Detect which cell encompasses the target text, then output its [x, y] center coordinate. 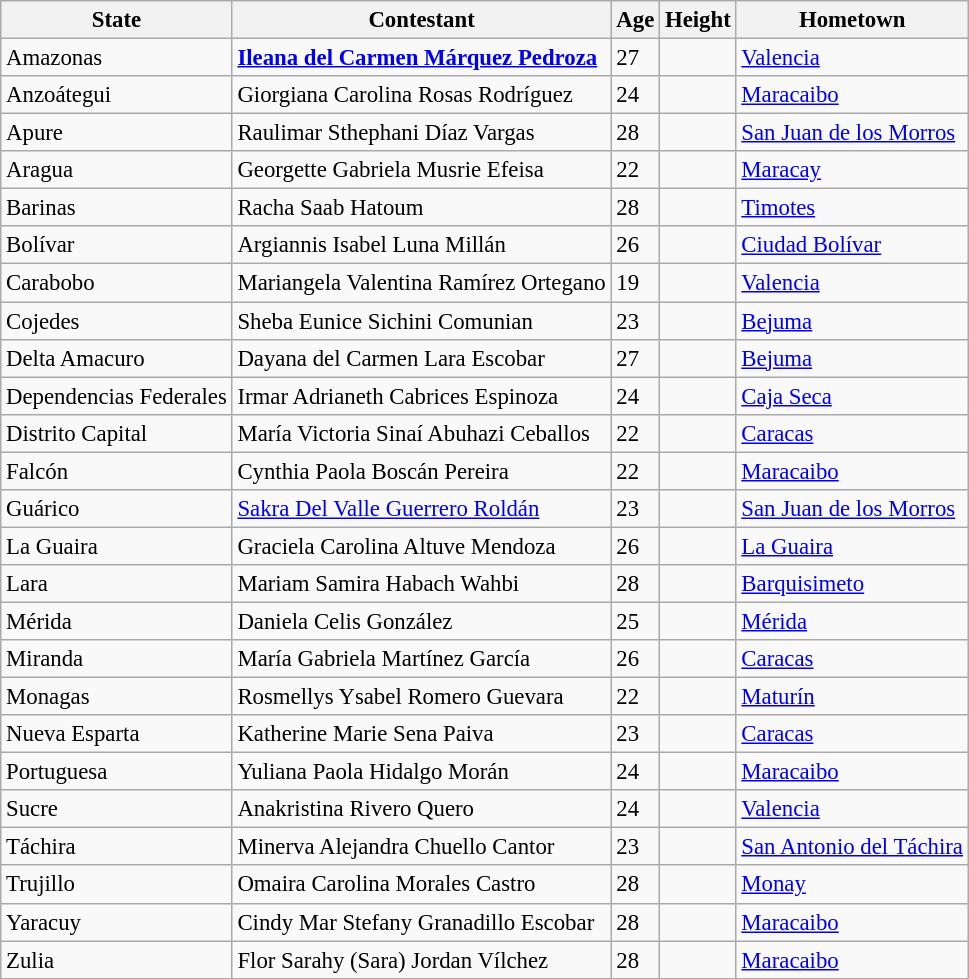
Monagas [116, 697]
Racha Saab Hatoum [422, 208]
Delta Amacuro [116, 358]
Mariangela Valentina Ramírez Ortegano [422, 283]
Barquisimeto [852, 584]
Yaracuy [116, 922]
Height [698, 20]
Trujillo [116, 885]
Ciudad Bolívar [852, 245]
Maturín [852, 697]
Daniela Celis González [422, 621]
Katherine Marie Sena Paiva [422, 734]
Dayana del Carmen Lara Escobar [422, 358]
Cindy Mar Stefany Granadillo Escobar [422, 922]
Caja Seca [852, 396]
María Victoria Sinaí Abuhazi Ceballos [422, 433]
Rosmellys Ysabel Romero Guevara [422, 697]
Táchira [116, 847]
Omaira Carolina Morales Castro [422, 885]
State [116, 20]
Mariam Samira Habach Wahbi [422, 584]
Monay [852, 885]
Carabobo [116, 283]
Miranda [116, 659]
Irmar Adrianeth Cabrices Espinoza [422, 396]
María Gabriela Martínez García [422, 659]
Cynthia Paola Boscán Pereira [422, 471]
Bolívar [116, 245]
Ileana del Carmen Márquez Pedroza [422, 58]
Maracay [852, 170]
Apure [116, 133]
Sucre [116, 809]
Graciela Carolina Altuve Mendoza [422, 546]
Giorgiana Carolina Rosas Rodríguez [422, 95]
Argiannis Isabel Luna Millán [422, 245]
Age [636, 20]
Minerva Alejandra Chuello Cantor [422, 847]
Raulimar Sthephani Díaz Vargas [422, 133]
Guárico [116, 509]
Anakristina Rivero Quero [422, 809]
Falcón [116, 471]
Timotes [852, 208]
Flor Sarahy (Sara) Jordan Vílchez [422, 960]
19 [636, 283]
Lara [116, 584]
Contestant [422, 20]
Zulia [116, 960]
Cojedes [116, 321]
Hometown [852, 20]
Distrito Capital [116, 433]
Amazonas [116, 58]
Sakra Del Valle Guerrero Roldán [422, 509]
Nueva Esparta [116, 734]
Barinas [116, 208]
Portuguesa [116, 772]
Sheba Eunice Sichini Comunian [422, 321]
Yuliana Paola Hidalgo Morán [422, 772]
Georgette Gabriela Musrie Efeisa [422, 170]
San Antonio del Táchira [852, 847]
Aragua [116, 170]
25 [636, 621]
Dependencias Federales [116, 396]
Anzoátegui [116, 95]
